Identify which cell holds the provided text, then report its [x, y] central coordinate. 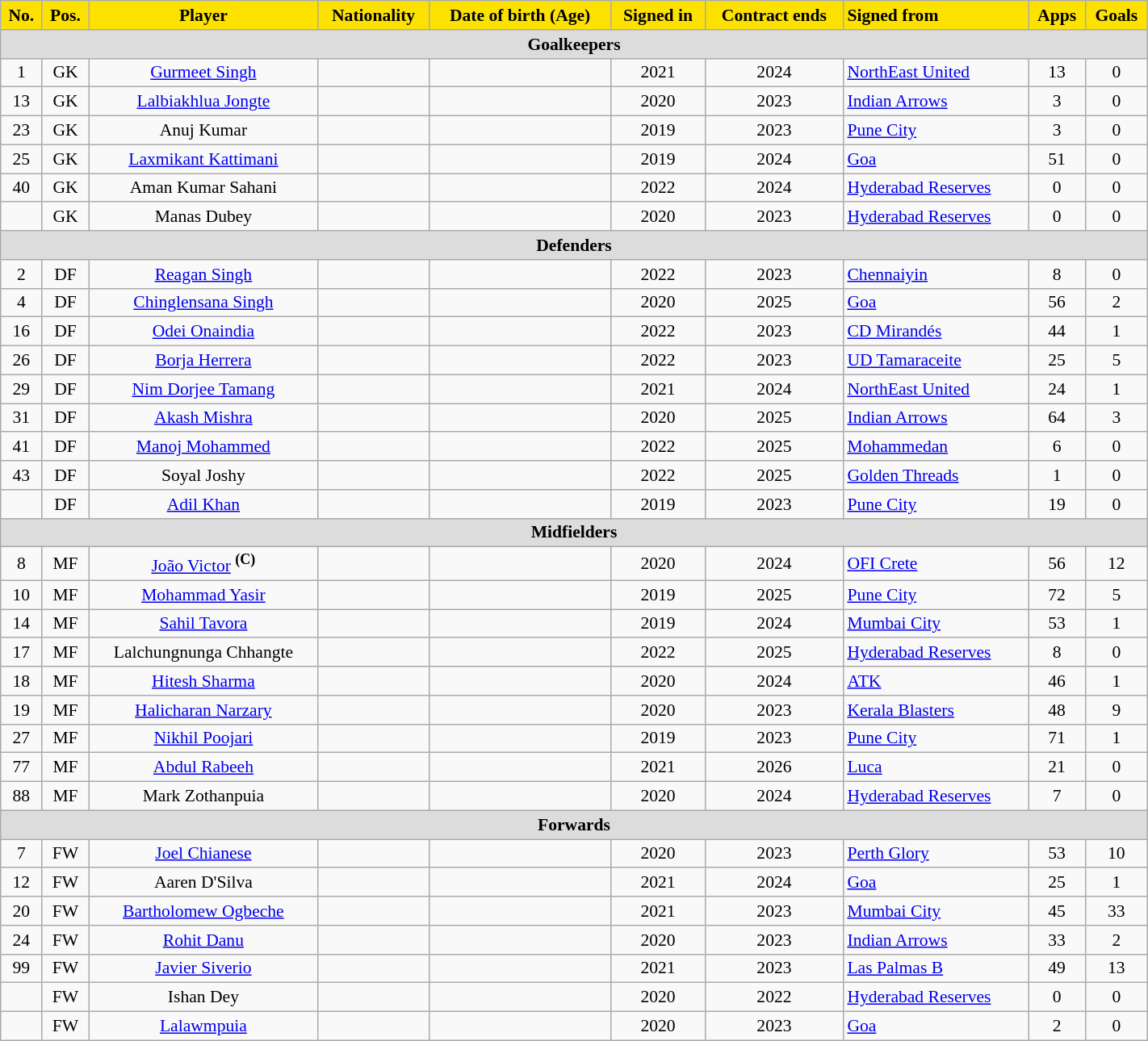
46 [1058, 681]
21 [1058, 767]
Mohammad Yasir [203, 595]
27 [21, 738]
44 [1058, 332]
Las Palmas B [935, 968]
72 [1058, 595]
Lalbiakhlua Jongte [203, 102]
Goalkeepers [574, 44]
Golden Threads [935, 475]
64 [1058, 418]
OFI Crete [935, 563]
Manoj Mohammed [203, 447]
Soyal Joshy [203, 475]
41 [21, 447]
88 [21, 796]
20 [21, 911]
Joel Chianese [203, 854]
Lalchungnunga Chhangte [203, 653]
Aaren D'Silva [203, 883]
Mohammedan [935, 447]
Javier Siverio [203, 968]
Kerala Blasters [935, 710]
Chinglensana Singh [203, 303]
2026 [773, 767]
Anuj Kumar [203, 131]
18 [21, 681]
Hitesh Sharma [203, 681]
Midfielders [574, 533]
Date of birth (Age) [520, 15]
Goals [1117, 15]
Odei Onaindia [203, 332]
48 [1058, 710]
45 [1058, 911]
Lalawmpuia [203, 1026]
Chennaiyin [935, 274]
Defenders [574, 245]
31 [21, 418]
4 [21, 303]
17 [21, 653]
CD Mirandés [935, 332]
Forwards [574, 825]
Pos. [65, 15]
Akash Mishra [203, 418]
Signed in [659, 15]
51 [1058, 159]
29 [21, 389]
6 [1058, 447]
Manas Dubey [203, 217]
Signed from [935, 15]
Bartholomew Ogbeche [203, 911]
Player [203, 15]
23 [21, 131]
Contract ends [773, 15]
João Victor (C) [203, 563]
Borja Herrera [203, 361]
Mark Zothanpuia [203, 796]
Aman Kumar Sahani [203, 188]
77 [21, 767]
No. [21, 15]
26 [21, 361]
Halicharan Narzary [203, 710]
Gurmeet Singh [203, 73]
40 [21, 188]
Abdul Rabeeh [203, 767]
Rohit Danu [203, 940]
99 [21, 968]
Ishan Dey [203, 997]
Nikhil Poojari [203, 738]
Adil Khan [203, 504]
9 [1117, 710]
Perth Glory [935, 854]
Apps [1058, 15]
43 [21, 475]
UD Tamaraceite [935, 361]
ATK [935, 681]
Laxmikant Kattimani [203, 159]
Reagan Singh [203, 274]
Luca [935, 767]
49 [1058, 968]
14 [21, 624]
Nim Dorjee Tamang [203, 389]
Sahil Tavora [203, 624]
Nationality [374, 15]
71 [1058, 738]
16 [21, 332]
